Capture the cell that displays the provided text and extract its (x, y) central coordinate. 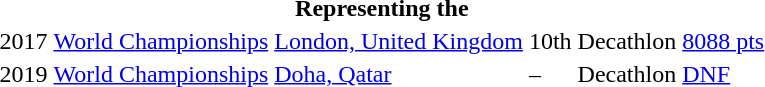
London, United Kingdom (399, 41)
Decathlon (627, 41)
10th (550, 41)
World Championships (161, 41)
